Extract the (x, y) coordinate from the center of the cell holding the provided text.  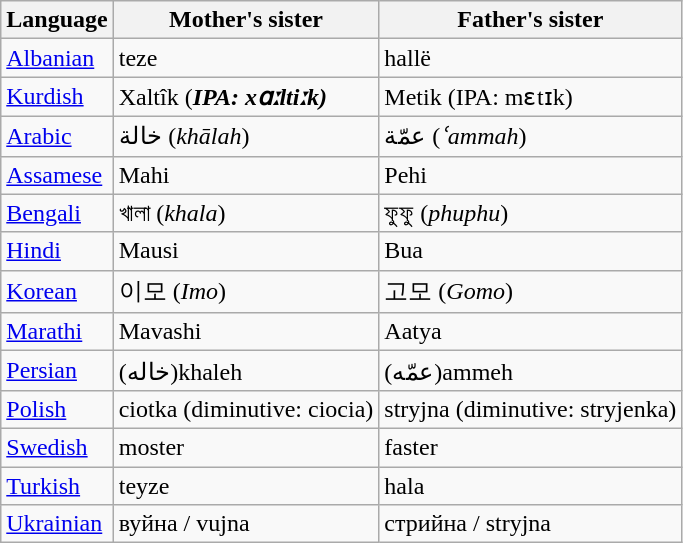
stryjna (diminutive: stryjenka) (530, 409)
ফুফু (phuphu) (530, 213)
Swedish (57, 447)
Bengali (57, 213)
Marathi (57, 332)
Mother's sister (246, 20)
teyze (246, 485)
Kurdish (57, 97)
고모 (Gomo) (530, 292)
Mausi (246, 251)
вуйна / vujna (246, 524)
Mahi (246, 175)
খালা (khala) (246, 213)
faster (530, 447)
ciotka (diminutive: ciocia) (246, 409)
Language (57, 20)
(عمّه)ammeh (530, 371)
Metik (IPA: mɛtɪk) (530, 97)
Korean (57, 292)
hallë (530, 58)
Mavashi (246, 332)
عمّة (ʿammah) (530, 136)
(خاله)khaleh (246, 371)
Pehi (530, 175)
Father's sister (530, 20)
Ukrainian (57, 524)
hala (530, 485)
Turkish (57, 485)
teze (246, 58)
moster (246, 447)
Polish (57, 409)
Arabic (57, 136)
Assamese (57, 175)
Hindi (57, 251)
Aatya (530, 332)
Xaltîk (IPA: xɑːltiːk) (246, 97)
Albanian (57, 58)
خالة (khālah) (246, 136)
Bua (530, 251)
이모 (Imo) (246, 292)
стрийна / stryjna (530, 524)
Persian (57, 371)
